For the text-containing cell, return its midpoint in (X, Y) coordinate format. 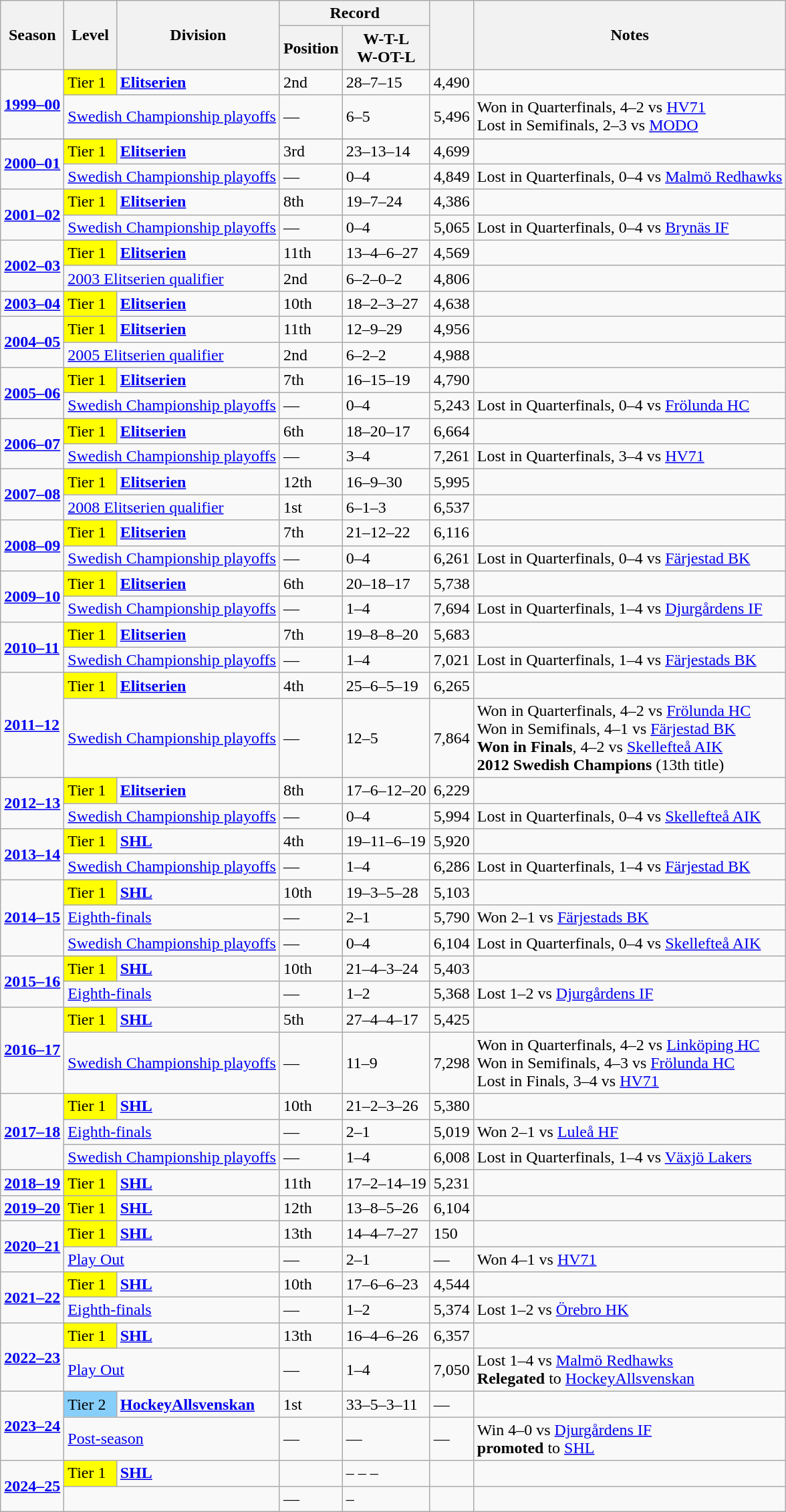
3rd (311, 151)
4,699 (452, 151)
5,496 (452, 116)
2020–21 (32, 1246)
4,956 (452, 329)
Lost in Quarterfinals, 3–4 vs HV71 (630, 457)
2003 Elitserien qualifier (172, 278)
6–2–0–2 (386, 278)
7,298 (452, 1063)
6,265 (452, 685)
Won 4–1 vs HV71 (630, 1259)
19–7–24 (386, 202)
17–6–12–20 (386, 790)
6,286 (452, 867)
Lost in Quarterfinals, 0–4 vs Malmö Redhawks (630, 176)
6–5 (386, 116)
2002–03 (32, 265)
Season (32, 35)
2008 Elitserien qualifier (172, 507)
2023–24 (32, 1426)
2007–08 (32, 495)
5,019 (452, 1132)
4,569 (452, 253)
21–2–3–26 (386, 1106)
7,021 (452, 660)
7,050 (452, 1370)
28–7–15 (386, 82)
– – – (386, 1473)
Won 2–1 vs Luleå HF (630, 1132)
5,103 (452, 892)
21–12–22 (386, 533)
19–11–6–19 (386, 842)
Tier 2 (90, 1404)
6,116 (452, 533)
13–8–5–26 (386, 1208)
5,065 (452, 227)
2013–14 (32, 854)
Position (311, 48)
4,790 (452, 380)
4,806 (452, 278)
2017–18 (32, 1132)
23–13–14 (386, 151)
6,008 (452, 1157)
16–9–30 (386, 482)
2004–05 (32, 342)
Division (198, 35)
6,261 (452, 558)
17–2–14–19 (386, 1182)
6,229 (452, 790)
4,544 (452, 1285)
12–5 (386, 738)
12–9–29 (386, 329)
5,231 (452, 1182)
5,425 (452, 1019)
5,994 (452, 816)
2011–12 (32, 725)
2006–07 (32, 444)
1999–00 (32, 104)
7,864 (452, 738)
Won 2–1 vs Färjestads BK (630, 918)
Lost in Quarterfinals, 0–4 vs Frölunda HC (630, 406)
6,537 (452, 507)
17–6–6–23 (386, 1285)
Lost 1–2 vs Djurgårdens IF (630, 994)
Won in Quarterfinals, 4–2 vs HV71Lost in Semifinals, 2–3 vs MODO (630, 116)
Win 4–0 vs Djurgårdens IF promoted to SHL (630, 1438)
20–18–17 (386, 584)
5,380 (452, 1106)
4,988 (452, 355)
Lost in Quarterfinals, 0–4 vs Brynäs IF (630, 227)
2008–09 (32, 545)
W-T-LW-OT-L (386, 48)
2001–02 (32, 215)
5,403 (452, 969)
Lost in Quarterfinals, 0–4 vs Färjestad BK (630, 558)
2005 Elitserien qualifier (172, 355)
2000–01 (32, 164)
5,790 (452, 918)
2014–15 (32, 918)
2021–22 (32, 1297)
2024–25 (32, 1486)
2003–04 (32, 303)
Lost in Quarterfinals, 1–4 vs Färjestad BK (630, 867)
2015–16 (32, 981)
2005–06 (32, 393)
Record (354, 13)
5,243 (452, 406)
– (386, 1499)
Won in Quarterfinals, 4–2 vs Linköping HCWon in Semifinals, 4–3 vs Frölunda HC Lost in Finals, 3–4 vs HV71 (630, 1063)
18–2–3–27 (386, 303)
21–4–3–24 (386, 969)
2009–10 (32, 596)
4,849 (452, 176)
27–4–4–17 (386, 1019)
16–15–19 (386, 380)
4,386 (452, 202)
2018–19 (32, 1182)
18–20–17 (386, 431)
150 (452, 1233)
25–6–5–19 (386, 685)
2012–13 (32, 803)
5th (311, 1019)
HockeyAllsvenskan (198, 1404)
Notes (630, 35)
7,694 (452, 609)
Level (90, 35)
5,683 (452, 634)
6–1–3 (386, 507)
5,920 (452, 842)
Lost in Quarterfinals, 1–4 vs Färjestads BK (630, 660)
6–2–2 (386, 355)
16–4–6–26 (386, 1336)
6,357 (452, 1336)
2022–23 (32, 1357)
Lost in Quarterfinals, 1–4 vs Djurgårdens IF (630, 609)
5,995 (452, 482)
Lost in Quarterfinals, 1–4 vs Växjö Lakers (630, 1157)
2010–11 (32, 647)
14–4–7–27 (386, 1233)
5,368 (452, 994)
13–4–6–27 (386, 253)
2016–17 (32, 1050)
5,374 (452, 1310)
Lost 1–4 vs Malmö Redhawks Relegated to HockeyAllsvenskan (630, 1370)
7,261 (452, 457)
Lost 1–2 vs Örebro HK (630, 1310)
11–9 (386, 1063)
5,738 (452, 584)
4,490 (452, 82)
Post-season (172, 1438)
19–8–8–20 (386, 634)
3–4 (386, 457)
4,638 (452, 303)
33–5–3–11 (386, 1404)
6,664 (452, 431)
2019–20 (32, 1208)
19–3–5–28 (386, 892)
